Scan for the cell matching the given text and deliver its [X, Y] coordinate at center. 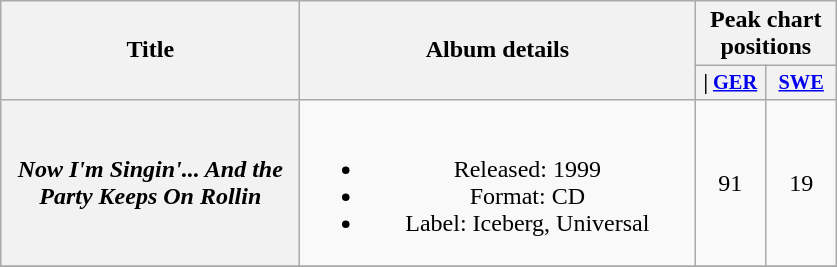
Peak chartpositions [766, 34]
Now I'm Singin'... And the Party Keeps On Rollin [150, 182]
Released: 1999Format: CDLabel: Iceberg, Universal [498, 182]
Title [150, 50]
19 [802, 182]
91 [730, 182]
SWE [802, 83]
| GER [730, 83]
Album details [498, 50]
